Search for the cell housing the specified text and yield its [x, y] center coordinate. 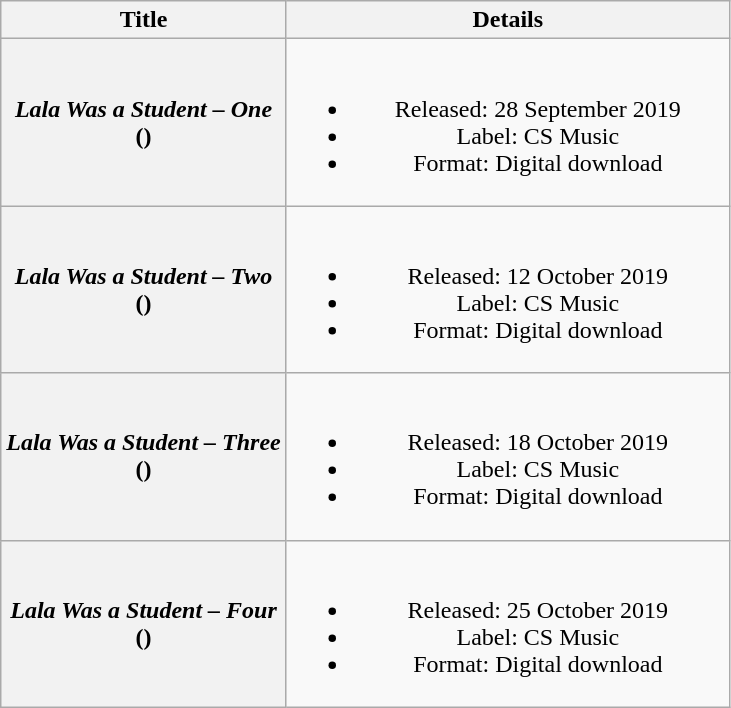
Released: 18 October 2019Label: CS MusicFormat: Digital download [508, 456]
Lala Was a Student – One() [144, 122]
Released: 28 September 2019Label: CS MusicFormat: Digital download [508, 122]
Released: 25 October 2019Label: CS MusicFormat: Digital download [508, 624]
Lala Was a Student – Two() [144, 290]
Details [508, 20]
Title [144, 20]
Released: 12 October 2019Label: CS MusicFormat: Digital download [508, 290]
Lala Was a Student – Four() [144, 624]
Lala Was a Student – Three() [144, 456]
